Output the [x, y] coordinate of the center of the cell containing the given text.  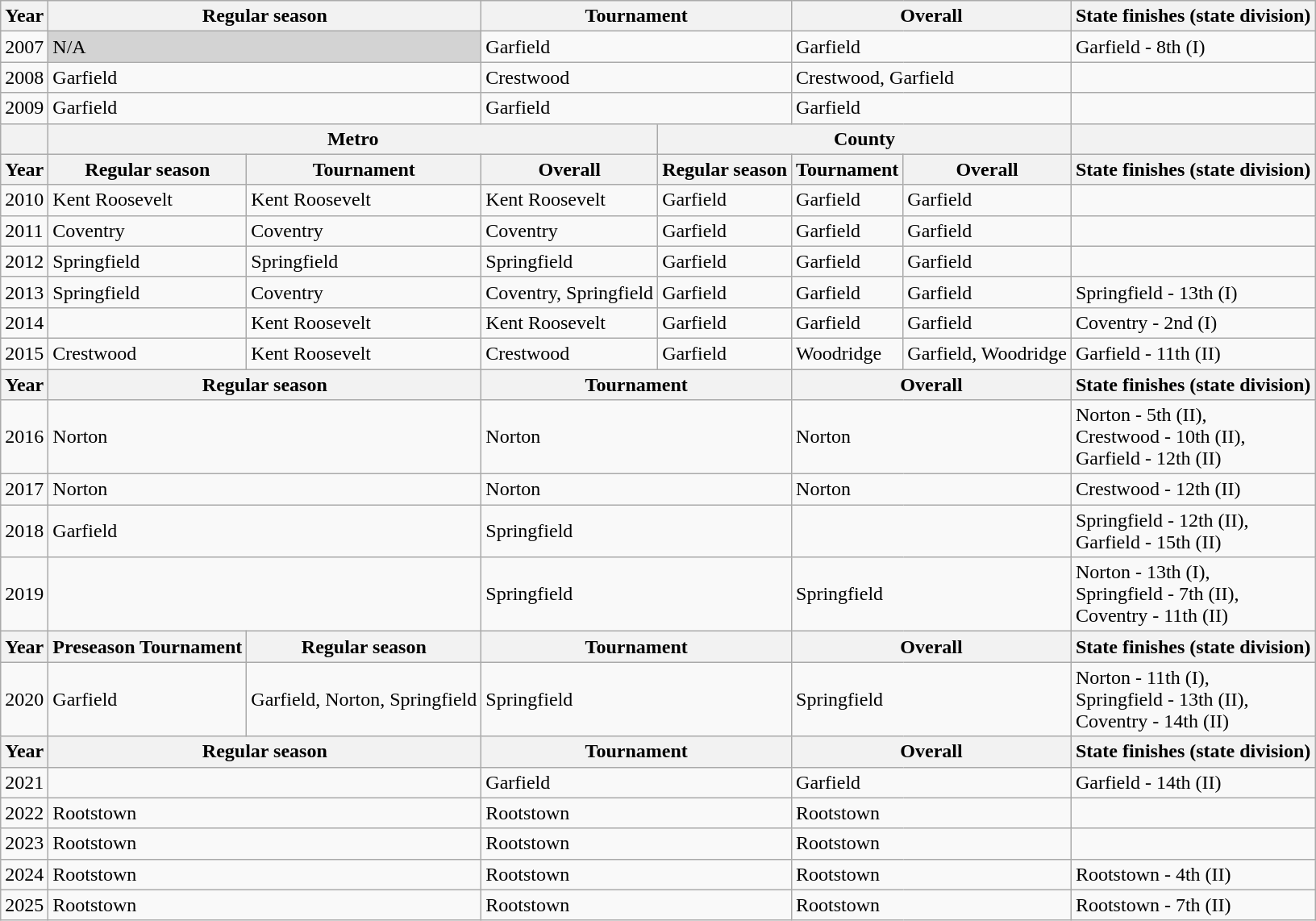
Garfield - 8th (I) [1193, 47]
Preseason Tournament [148, 647]
Springfield - 12th (II),Garfield - 15th (II) [1193, 531]
Norton - 11th (I),Springfield - 13th (II),Coventry - 14th (II) [1193, 699]
2016 [24, 437]
Coventry, Springfield [569, 292]
2007 [24, 47]
Garfield, Woodridge [987, 353]
2017 [24, 490]
Garfield, Norton, Springfield [364, 699]
2014 [24, 323]
Metro [353, 139]
Rootstown - 4th (II) [1193, 874]
2015 [24, 353]
2013 [24, 292]
N/A [264, 47]
Crestwood, Garfield [932, 77]
2019 [24, 594]
Garfield - 11th (II) [1193, 353]
Rootstown - 7th (II) [1193, 905]
2018 [24, 531]
2011 [24, 231]
2023 [24, 844]
2022 [24, 813]
2025 [24, 905]
Crestwood - 12th (II) [1193, 490]
2008 [24, 77]
Coventry - 2nd (I) [1193, 323]
2024 [24, 874]
2012 [24, 261]
Woodridge [847, 353]
Norton - 5th (II),Crestwood - 10th (II),Garfield - 12th (II) [1193, 437]
2010 [24, 200]
County [864, 139]
2020 [24, 699]
Norton - 13th (I),Springfield - 7th (II),Coventry - 11th (II) [1193, 594]
2009 [24, 108]
Garfield - 14th (II) [1193, 782]
Springfield - 13th (I) [1193, 292]
2021 [24, 782]
